Identify which cell holds the provided text, then report its [x, y] central coordinate. 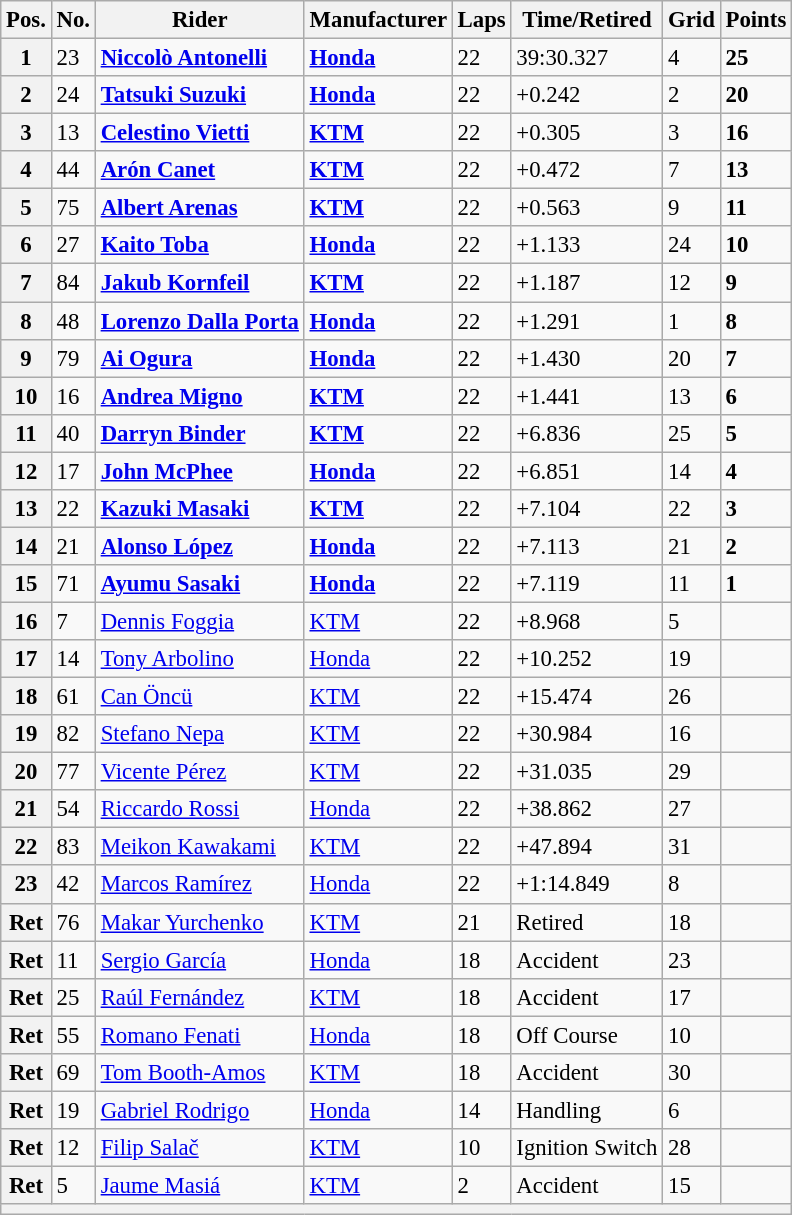
Stefano Nepa [200, 734]
44 [73, 170]
69 [73, 1073]
Filip Salač [200, 1148]
Pos. [26, 20]
61 [73, 697]
No. [73, 20]
+6.836 [587, 433]
+38.862 [587, 809]
Time/Retired [587, 20]
Sergio García [200, 960]
28 [692, 1148]
+7.113 [587, 546]
Ai Ogura [200, 358]
71 [73, 584]
40 [73, 433]
+8.968 [587, 621]
+7.119 [587, 584]
Rider [200, 20]
+1.187 [587, 283]
Andrea Migno [200, 396]
Alonso López [200, 546]
84 [73, 283]
+1.430 [587, 358]
Albert Arenas [200, 208]
77 [73, 772]
Grid [692, 20]
83 [73, 847]
Kazuki Masaki [200, 509]
Niccolò Antonelli [200, 58]
+7.104 [587, 509]
26 [692, 697]
79 [73, 358]
39:30.327 [587, 58]
Arón Canet [200, 170]
+1.133 [587, 245]
Tatsuki Suzuki [200, 95]
54 [73, 809]
Makar Yurchenko [200, 922]
+30.984 [587, 734]
+10.252 [587, 659]
Riccardo Rossi [200, 809]
Meikon Kawakami [200, 847]
29 [692, 772]
Darryn Binder [200, 433]
Can Öncü [200, 697]
31 [692, 847]
Romano Fenati [200, 1035]
Lorenzo Dalla Porta [200, 321]
Marcos Ramírez [200, 885]
Jaume Masiá [200, 1185]
82 [73, 734]
Gabriel Rodrigo [200, 1110]
Kaito Toba [200, 245]
76 [73, 922]
Points [756, 20]
42 [73, 885]
Ayumu Sasaki [200, 584]
30 [692, 1073]
Dennis Foggia [200, 621]
Celestino Vietti [200, 133]
Off Course [587, 1035]
John McPhee [200, 471]
Vicente Pérez [200, 772]
Tony Arbolino [200, 659]
55 [73, 1035]
+1.291 [587, 321]
+47.894 [587, 847]
Retired [587, 922]
+0.563 [587, 208]
+0.242 [587, 95]
48 [73, 321]
+6.851 [587, 471]
Handling [587, 1110]
Tom Booth-Amos [200, 1073]
+1:14.849 [587, 885]
Ignition Switch [587, 1148]
+1.441 [587, 396]
75 [73, 208]
Manufacturer [378, 20]
+0.305 [587, 133]
+0.472 [587, 170]
Laps [482, 20]
Raúl Fernández [200, 997]
+15.474 [587, 697]
Jakub Kornfeil [200, 283]
+31.035 [587, 772]
